Scan for the cell matching the given text and deliver its [x, y] coordinate at center. 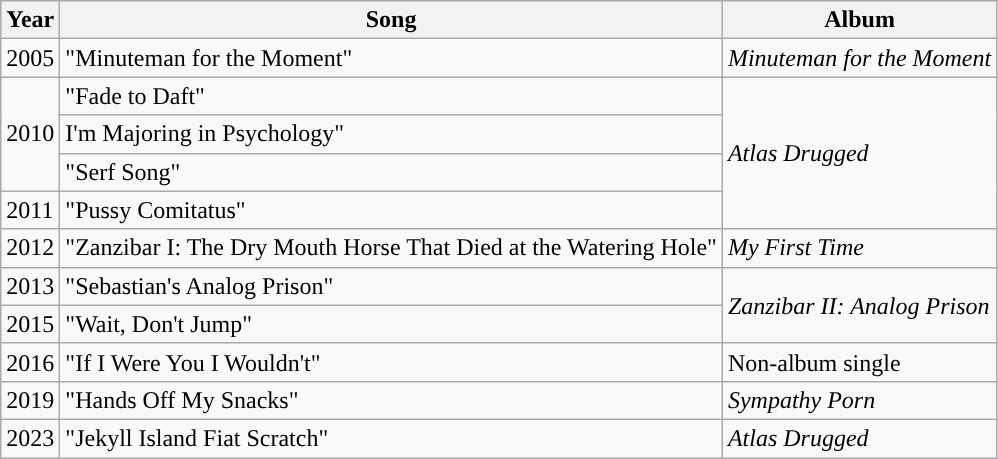
2023 [30, 438]
Zanzibar II: Analog Prison [859, 305]
2019 [30, 400]
"If I Were You I Wouldn't" [392, 362]
"Minuteman for the Moment" [392, 58]
2013 [30, 286]
My First Time [859, 248]
Non-album single [859, 362]
"Fade to Daft" [392, 96]
"Hands Off My Snacks" [392, 400]
"Wait, Don't Jump" [392, 324]
"Sebastian's Analog Prison" [392, 286]
2015 [30, 324]
"Pussy Comitatus" [392, 210]
Sympathy Porn [859, 400]
2005 [30, 58]
Album [859, 20]
"Zanzibar I: The Dry Mouth Horse That Died at the Watering Hole" [392, 248]
Song [392, 20]
I'm Majoring in Psychology" [392, 134]
2016 [30, 362]
2011 [30, 210]
"Jekyll Island Fiat Scratch" [392, 438]
2012 [30, 248]
2010 [30, 134]
Year [30, 20]
"Serf Song" [392, 172]
Minuteman for the Moment [859, 58]
